For the text-containing cell, return its midpoint in (x, y) coordinate format. 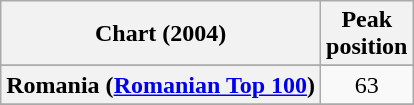
Romania (Romanian Top 100) (161, 85)
Peakposition (367, 34)
63 (367, 85)
Chart (2004) (161, 34)
